Detect which cell encompasses the target text, then output its [x, y] center coordinate. 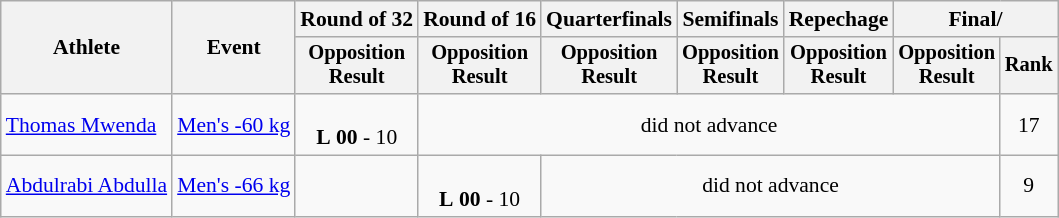
Event [234, 48]
Rank [1029, 66]
Athlete [86, 48]
Round of 32 [356, 19]
Repechage [839, 19]
Semifinals [730, 19]
Quarterfinals [609, 19]
Men's -60 kg [234, 124]
Final/ [975, 19]
Men's -66 kg [234, 186]
Round of 16 [480, 19]
Abdulrabi Abdulla [86, 186]
9 [1029, 186]
Thomas Mwenda [86, 124]
17 [1029, 124]
